For the text-containing cell, return its midpoint in [X, Y] coordinate format. 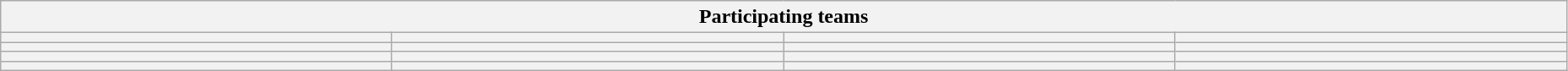
Participating teams [784, 17]
